Scan for the cell matching the given text and deliver its [x, y] coordinate at center. 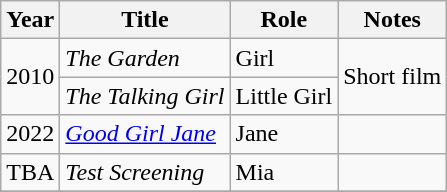
Title [145, 20]
Girl [284, 58]
Test Screening [145, 172]
Good Girl Jane [145, 134]
Little Girl [284, 96]
The Talking Girl [145, 96]
Notes [392, 20]
Year [30, 20]
2010 [30, 77]
Short film [392, 77]
TBA [30, 172]
Mia [284, 172]
The Garden [145, 58]
Jane [284, 134]
Role [284, 20]
2022 [30, 134]
